Output the [x, y] coordinate of the center of the cell containing the given text.  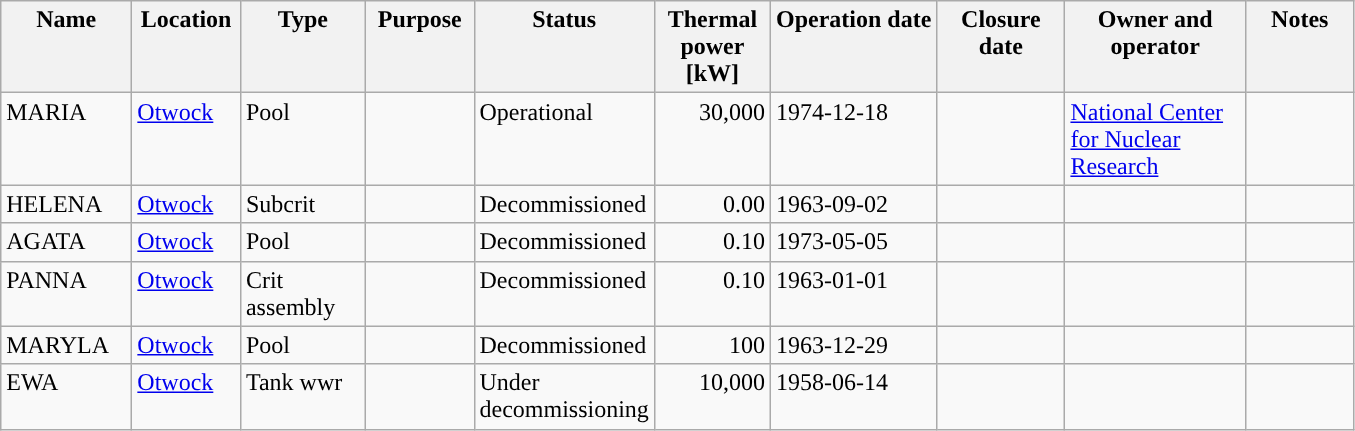
Subcrit [302, 204]
Thermal power [kW] [712, 47]
Purpose [420, 47]
EWA [66, 396]
MARIA [66, 139]
Notes [1300, 47]
Name [66, 47]
30,000 [712, 139]
1974-12-18 [853, 139]
1963-01-01 [853, 294]
Operation date [853, 47]
Status [564, 47]
1973-05-05 [853, 242]
Crit assembly [302, 294]
Under decommissioning [564, 396]
Owner and operator [1156, 47]
10,000 [712, 396]
HELENA [66, 204]
1963-09-02 [853, 204]
National Center for Nuclear Research [1156, 139]
1963-12-29 [853, 345]
Tank wwr [302, 396]
0.00 [712, 204]
Type [302, 47]
Location [186, 47]
PANNA [66, 294]
Operational [564, 139]
100 [712, 345]
AGATA [66, 242]
1958-06-14 [853, 396]
Closure date [1001, 47]
MARYLA [66, 345]
